Pinpoint the cell where the given text exists, returning its [X, Y] midpoint coordinate. 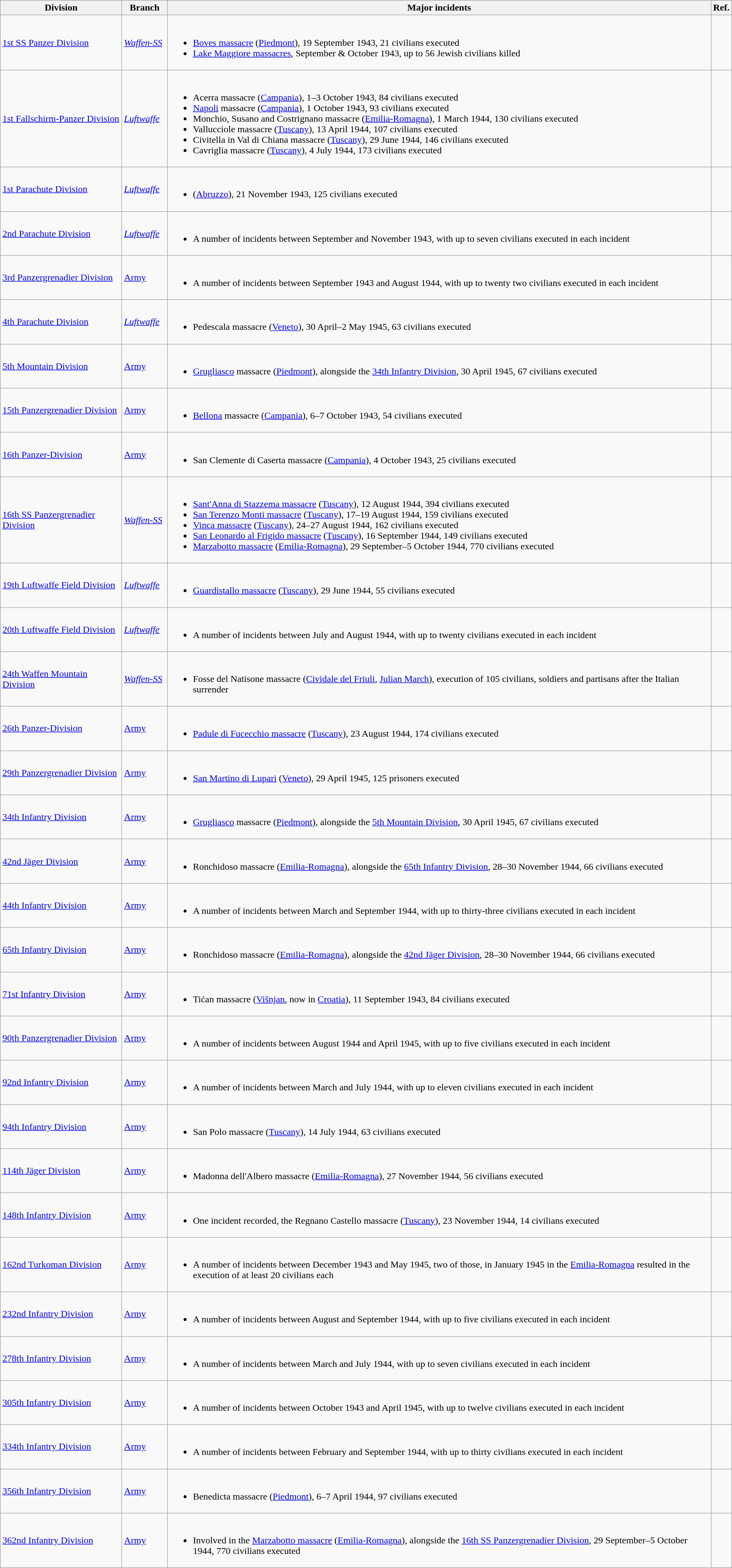
Ref. [721, 8]
San Polo massacre (Tuscany), 14 July 1944, 63 civilians executed [439, 1127]
Benedicta massacre (Piedmont), 6–7 April 1944, 97 civilians executed [439, 1491]
34th Infantry Division [61, 817]
Branch [145, 8]
Division [61, 8]
A number of incidents between September 1943 and August 1944, with up to twenty two civilians executed in each incident [439, 278]
2nd Parachute Division [61, 233]
Tićan massacre (Višnjan, now in Croatia), 11 September 1943, 84 civilians executed [439, 994]
26th Panzer-Division [61, 728]
A number of incidents between March and July 1944, with up to eleven civilians executed in each incident [439, 1082]
A number of incidents between August and September 1944, with up to five civilians executed in each incident [439, 1314]
90th Panzergrenadier Division [61, 1038]
162nd Turkoman Division [61, 1264]
1st Fallschirm-Panzer Division [61, 119]
94th Infantry Division [61, 1127]
Padule di Fucecchio massacre (Tuscany), 23 August 1944, 174 civilians executed [439, 728]
Guardistallo massacre (Tuscany), 29 June 1944, 55 civilians executed [439, 585]
A number of incidents between February and September 1944, with up to thirty civilians executed in each incident [439, 1447]
Major incidents [439, 8]
Fosse del Natisone massacre (Cividale del Friuli, Julian March), execution of 105 civilians, soldiers and partisans after the Italian surrender [439, 679]
Bellona massacre (Campania), 6–7 October 1943, 54 civilians executed [439, 410]
3rd Panzergrenadier Division [61, 278]
4th Parachute Division [61, 322]
362nd Infantry Division [61, 1541]
A number of incidents between October 1943 and April 1945, with up to twelve civilians executed in each incident [439, 1403]
A number of incidents between March and September 1944, with up to thirty-three civilians executed in each incident [439, 905]
114th Jäger Division [61, 1171]
305th Infantry Division [61, 1403]
1st SS Panzer Division [61, 43]
Madonna dell'Albero massacre (Emilia-Romagna), 27 November 1944, 56 civilians executed [439, 1171]
A number of incidents between August 1944 and April 1945, with up to five civilians executed in each incident [439, 1038]
15th Panzergrenadier Division [61, 410]
334th Infantry Division [61, 1447]
278th Infantry Division [61, 1358]
65th Infantry Division [61, 950]
1st Parachute Division [61, 189]
A number of incidents between March and July 1944, with up to seven civilians executed in each incident [439, 1358]
San Clemente di Caserta massacre (Campania), 4 October 1943, 25 civilians executed [439, 455]
71st Infantry Division [61, 994]
Ronchidoso massacre (Emilia-Romagna), alongside the 42nd Jäger Division, 28–30 November 1944, 66 civilians executed [439, 950]
Ronchidoso massacre (Emilia-Romagna), alongside the 65th Infantry Division, 28–30 November 1944, 66 civilians executed [439, 861]
5th Mountain Division [61, 366]
16th SS Panzergrenadier Division [61, 520]
148th Infantry Division [61, 1215]
92nd Infantry Division [61, 1082]
16th Panzer-Division [61, 455]
232nd Infantry Division [61, 1314]
One incident recorded, the Regnano Castello massacre (Tuscany), 23 November 1944, 14 civilians executed [439, 1215]
Grugliasco massacre (Piedmont), alongside the 34th Infantry Division, 30 April 1945, 67 civilians executed [439, 366]
44th Infantry Division [61, 905]
42nd Jäger Division [61, 861]
Pedescala massacre (Veneto), 30 April–2 May 1945, 63 civilians executed [439, 322]
(Abruzzo), 21 November 1943, 125 civilians executed [439, 189]
24th Waffen Mountain Division [61, 679]
356th Infantry Division [61, 1491]
San Martino di Lupari (Veneto), 29 April 1945, 125 prisoners executed [439, 773]
Grugliasco massacre (Piedmont), alongside the 5th Mountain Division, 30 April 1945, 67 civilians executed [439, 817]
29th Panzergrenadier Division [61, 773]
A number of incidents between September and November 1943, with up to seven civilians executed in each incident [439, 233]
A number of incidents between July and August 1944, with up to twenty civilians executed in each incident [439, 629]
19th Luftwaffe Field Division [61, 585]
20th Luftwaffe Field Division [61, 629]
